Return [x, y] of the center of cell containing provided text 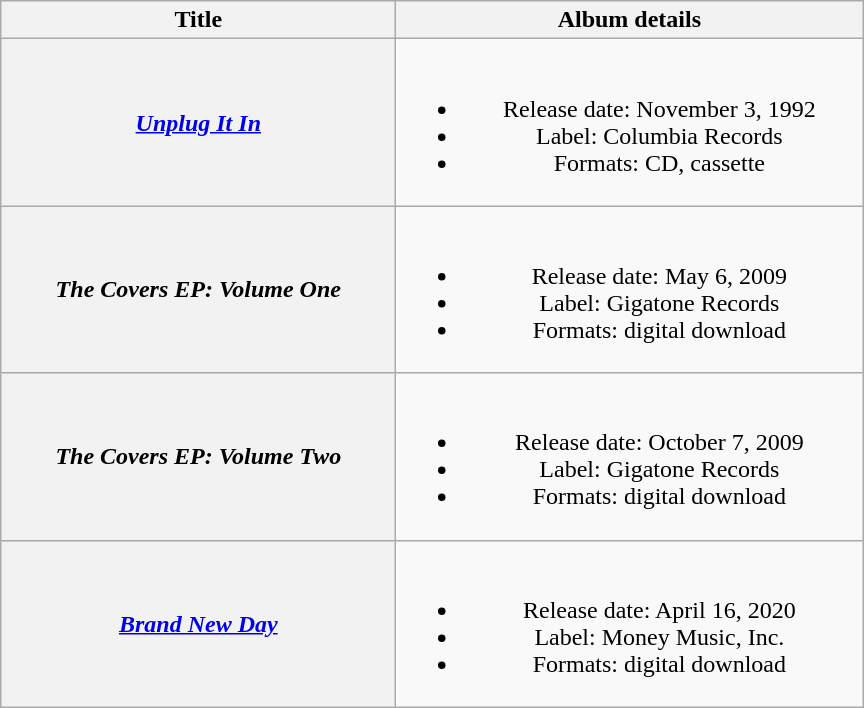
Release date: May 6, 2009Label: Gigatone RecordsFormats: digital download [630, 290]
Title [198, 20]
Release date: April 16, 2020Label: Money Music, Inc.Formats: digital download [630, 624]
Unplug It In [198, 122]
Brand New Day [198, 624]
Album details [630, 20]
Release date: October 7, 2009Label: Gigatone RecordsFormats: digital download [630, 456]
The Covers EP: Volume One [198, 290]
Release date: November 3, 1992Label: Columbia RecordsFormats: CD, cassette [630, 122]
The Covers EP: Volume Two [198, 456]
